Output the (x, y) coordinate of the center of the cell containing the given text.  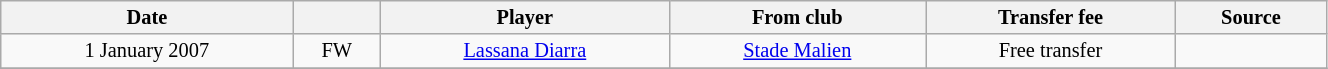
Transfer fee (1051, 17)
FW (337, 51)
Source (1250, 17)
Stade Malien (797, 51)
Free transfer (1051, 51)
Date (147, 17)
Lassana Diarra (525, 51)
Player (525, 17)
1 January 2007 (147, 51)
From club (797, 17)
